Detect which cell encompasses the target text, then output its [x, y] center coordinate. 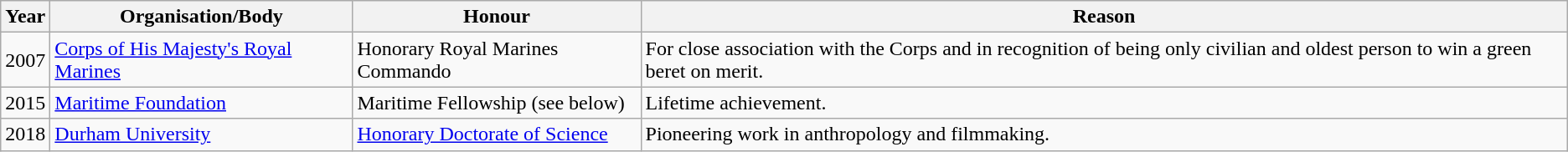
Year [25, 17]
Organisation/Body [201, 17]
Durham University [201, 134]
For close association with the Corps and in recognition of being only civilian and oldest person to win a green beret on merit. [1104, 60]
Honorary Royal Marines Commando [497, 60]
2018 [25, 134]
Maritime Fellowship (see below) [497, 103]
Reason [1104, 17]
2015 [25, 103]
Lifetime achievement. [1104, 103]
Maritime Foundation [201, 103]
2007 [25, 60]
Honorary Doctorate of Science [497, 134]
Pioneering work in anthropology and filmmaking. [1104, 134]
Corps of His Majesty's Royal Marines [201, 60]
Honour [497, 17]
